Detect which cell encompasses the target text, then output its (x, y) center coordinate. 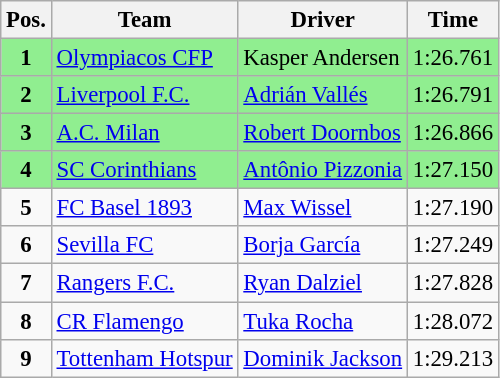
Driver (322, 20)
Rangers F.C. (144, 283)
Ryan Dalziel (322, 283)
1:26.761 (452, 58)
9 (26, 358)
Tuka Rocha (322, 321)
Time (452, 20)
Antônio Pizzonia (322, 170)
1:29.213 (452, 358)
8 (26, 321)
1:27.828 (452, 283)
7 (26, 283)
1:27.249 (452, 245)
1:27.190 (452, 208)
Borja García (322, 245)
2 (26, 95)
SC Corinthians (144, 170)
Team (144, 20)
1:26.791 (452, 95)
Olympiacos CFP (144, 58)
Pos. (26, 20)
CR Flamengo (144, 321)
Adrián Vallés (322, 95)
1:27.150 (452, 170)
Tottenham Hotspur (144, 358)
FC Basel 1893 (144, 208)
6 (26, 245)
Kasper Andersen (322, 58)
A.C. Milan (144, 133)
Max Wissel (322, 208)
1:28.072 (452, 321)
1 (26, 58)
1:26.866 (452, 133)
Dominik Jackson (322, 358)
3 (26, 133)
Sevilla FC (144, 245)
Robert Doornbos (322, 133)
5 (26, 208)
Liverpool F.C. (144, 95)
4 (26, 170)
